Provide the (x, y) coordinate of the cell's center where the given text is located.  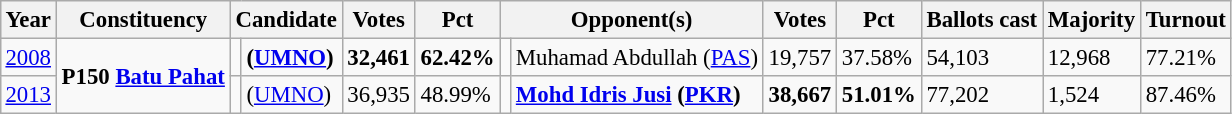
36,935 (378, 95)
19,757 (800, 57)
38,667 (800, 95)
37.58% (880, 57)
Majority (1091, 20)
1,524 (1091, 95)
54,103 (982, 57)
Year (28, 20)
P150 Batu Pahat (143, 76)
2008 (28, 57)
77,202 (982, 95)
77.21% (1186, 57)
Muhamad Abdullah (PAS) (638, 57)
48.99% (458, 95)
12,968 (1091, 57)
Constituency (143, 20)
2013 (28, 95)
Opponent(s) (632, 20)
Ballots cast (982, 20)
62.42% (458, 57)
Mohd Idris Jusi (PKR) (638, 95)
32,461 (378, 57)
87.46% (1186, 95)
51.01% (880, 95)
Turnout (1186, 20)
Candidate (286, 20)
